Return [x, y] of the center of cell containing provided text 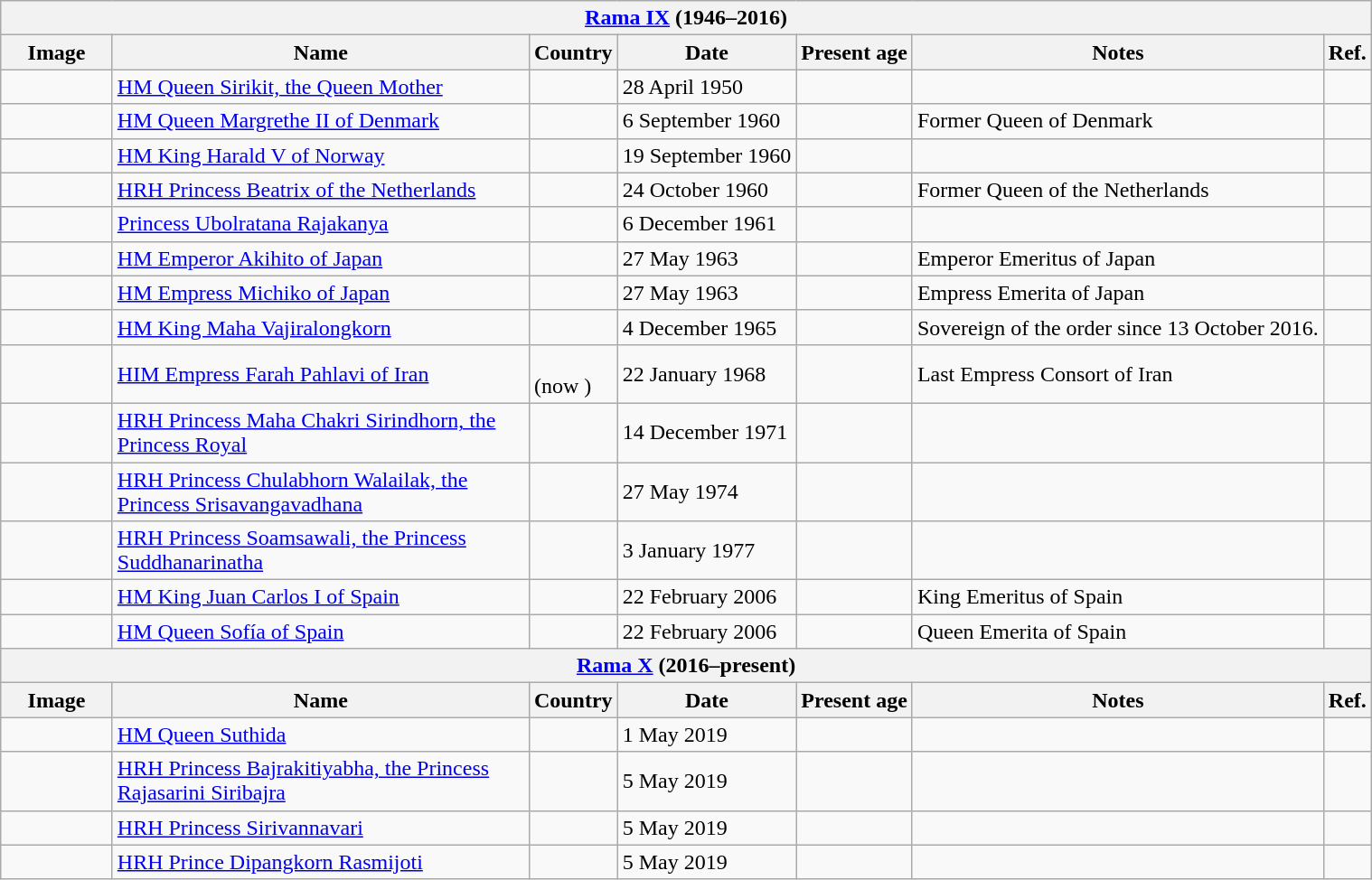
Queen Emerita of Spain [1117, 632]
24 October 1960 [707, 190]
3 January 1977 [707, 551]
HRH Princess Maha Chakri Sirindhorn, the Princess Royal [320, 432]
Rama X (2016–present) [687, 666]
Last Empress Consort of Iran [1117, 374]
HM Queen Sofía of Spain [320, 632]
HM Queen Sirikit, the Queen Mother [320, 87]
28 April 1950 [707, 87]
Princess Ubolratana Rajakanya [320, 224]
Former Queen of Denmark [1117, 121]
6 December 1961 [707, 224]
19 September 1960 [707, 155]
Sovereign of the order since 13 October 2016. [1117, 327]
1 May 2019 [707, 735]
Empress Emerita of Japan [1117, 293]
HRH Princess Beatrix of the Netherlands [320, 190]
HM Empress Michiko of Japan [320, 293]
Emperor Emeritus of Japan [1117, 258]
HRH Princess Soamsawali, the Princess Suddhanarinatha [320, 551]
6 September 1960 [707, 121]
HM Queen Suthida [320, 735]
14 December 1971 [707, 432]
HRH Prince Dipangkorn Rasmijoti [320, 862]
22 January 1968 [707, 374]
HM King Harald V of Norway [320, 155]
HM King Maha Vajiralongkorn [320, 327]
(now ) [573, 374]
Rama IX (1946–2016) [687, 18]
HRH Princess Sirivannavari [320, 828]
King Emeritus of Spain [1117, 597]
HM King Juan Carlos I of Spain [320, 597]
HRH Princess Chulabhorn Walailak, the Princess Srisavangavadhana [320, 491]
HRH Princess Bajrakitiyabha, the Princess Rajasarini Siribajra [320, 781]
Former Queen of the Netherlands [1117, 190]
HM Queen Margrethe II of Denmark [320, 121]
27 May 1974 [707, 491]
HM Emperor Akihito of Japan [320, 258]
4 December 1965 [707, 327]
HIM Empress Farah Pahlavi of Iran [320, 374]
